Search for the cell housing the specified text and yield its (X, Y) center coordinate. 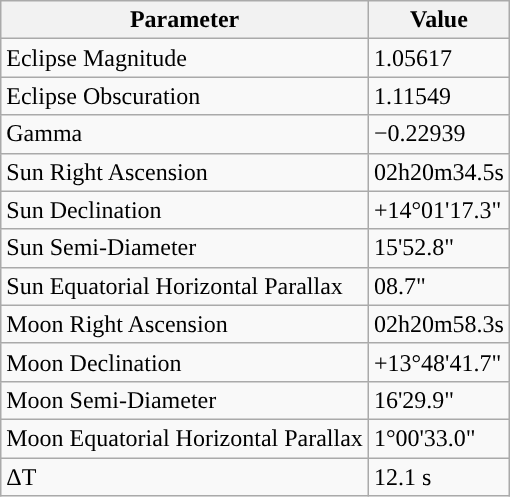
02h20m58.3s (438, 324)
ΔT (185, 477)
1°00'33.0" (438, 438)
1.05617 (438, 58)
02h20m34.5s (438, 172)
1.11549 (438, 96)
−0.22939 (438, 134)
Gamma (185, 134)
Moon Semi-Diameter (185, 400)
+14°01'17.3" (438, 210)
15'52.8" (438, 248)
Sun Semi-Diameter (185, 248)
Sun Equatorial Horizontal Parallax (185, 286)
+13°48'41.7" (438, 362)
16'29.9" (438, 400)
Eclipse Obscuration (185, 96)
Eclipse Magnitude (185, 58)
Moon Equatorial Horizontal Parallax (185, 438)
Parameter (185, 20)
Moon Right Ascension (185, 324)
Sun Right Ascension (185, 172)
Moon Declination (185, 362)
12.1 s (438, 477)
Sun Declination (185, 210)
08.7" (438, 286)
Value (438, 20)
